Provide the [X, Y] coordinate of the cell's center where the given text is located.  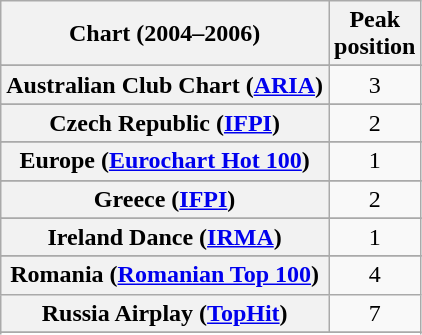
3 [374, 85]
4 [374, 275]
Europe (Eurochart Hot 100) [165, 161]
Australian Club Chart (ARIA) [165, 85]
Peakposition [374, 34]
Russia Airplay (TopHit) [165, 313]
Romania (Romanian Top 100) [165, 275]
Czech Republic (IFPI) [165, 123]
Chart (2004–2006) [165, 34]
Ireland Dance (IRMA) [165, 237]
7 [374, 313]
Greece (IFPI) [165, 199]
